Find where the given text appears and provide that cell's center as [X, Y] coordinate. 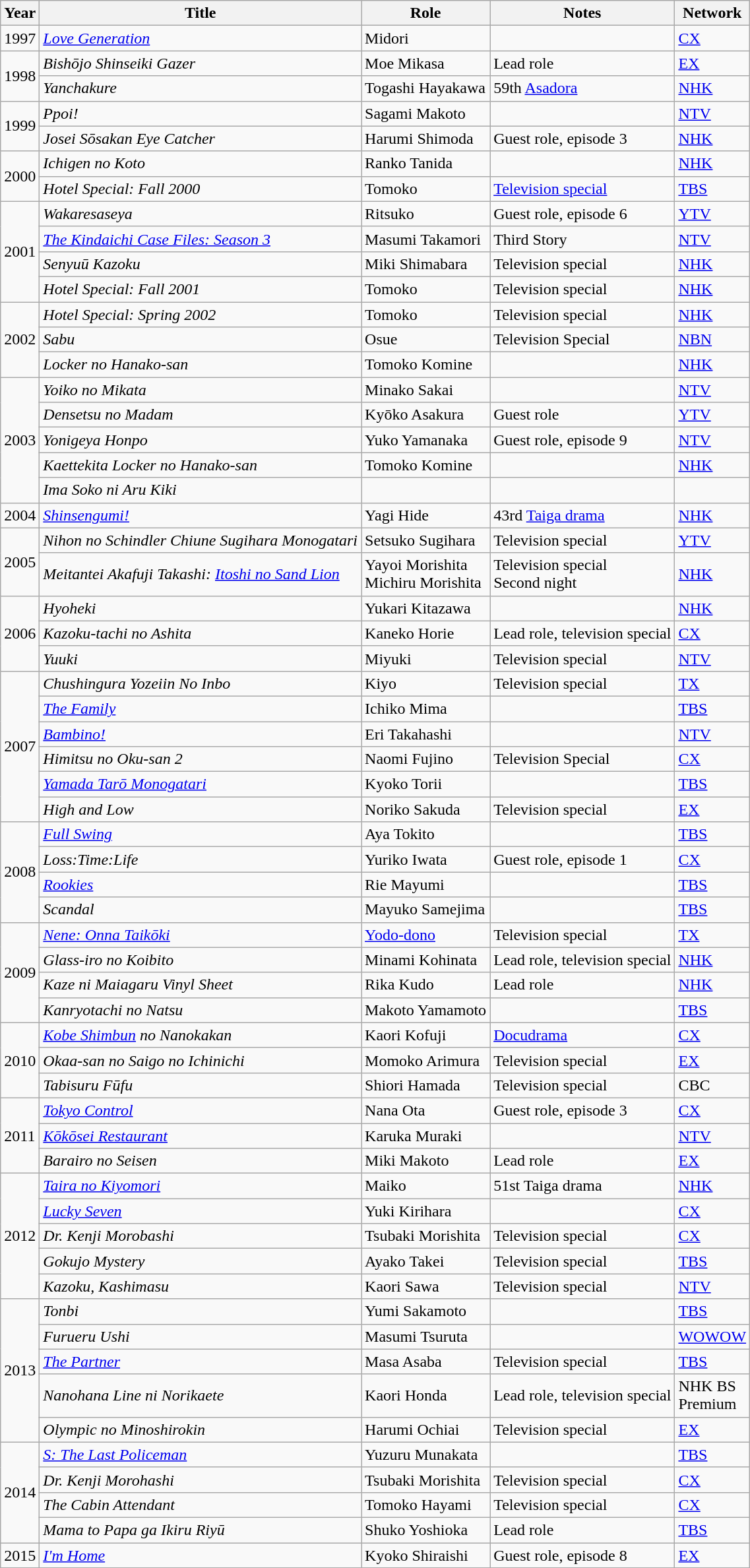
Hotel Special: Spring 2002 [201, 315]
Yayoi MorishitaMichiru Morishita [426, 574]
Kiyo [426, 683]
Togashi Hayakawa [426, 88]
2001 [20, 251]
Setsuko Sugihara [426, 540]
Hotel Special: Fall 2001 [201, 289]
The Partner [201, 1362]
Mama to Papa ga Ikiru Riyū [201, 1530]
Tomoko Hayami [426, 1505]
Kaori Honda [426, 1396]
Kōkōsei Restaurant [201, 1135]
Kazoku-tachi no Ashita [201, 633]
Loss:Time:Life [201, 860]
Tabisuru Fūfu [201, 1085]
Glass-iro no Koibito [201, 960]
Yukari Kitazawa [426, 608]
NHK BSPremium [712, 1396]
Senyuū Kazoku [201, 264]
NBN [712, 340]
The Kindaichi Case Files: Season 3 [201, 239]
Yuko Yamanaka [426, 440]
Bishōjo Shinseiki Gazer [201, 63]
Meitantei Akafuji Takashi: Itoshi no Sand Lion [201, 574]
Ichiko Mima [426, 708]
Miki Makoto [426, 1161]
The Cabin Attendant [201, 1505]
Ranko Tanida [426, 164]
Kobe Shimbun no Nanokakan [201, 1035]
Dr. Kenji Morobashi [201, 1236]
Full Swing [201, 834]
Furueru Ushi [201, 1336]
Kyoko Shiraishi [426, 1555]
Momoko Arimura [426, 1060]
Shiori Hamada [426, 1085]
1997 [20, 38]
Mayuko Samejima [426, 910]
2008 [20, 872]
Kaori Sawa [426, 1286]
Yamada Tarō Monogatari [201, 784]
Hotel Special: Fall 2000 [201, 189]
Dr. Kenji Morohashi [201, 1480]
Densetsu no Madam [201, 415]
Barairo no Seisen [201, 1161]
Guest role, episode 8 [582, 1555]
Tokyo Control [201, 1110]
Lucky Seven [201, 1211]
Kaneko Horie [426, 633]
Kyōko Asakura [426, 415]
Aya Tokito [426, 834]
2002 [20, 340]
Rookies [201, 885]
Miyuki [426, 658]
Tonbi [201, 1311]
Television specialSecond night [582, 574]
Guest role, episode 9 [582, 440]
Scandal [201, 910]
Year [20, 13]
Yuki Kirihara [426, 1211]
Gokujo Mystery [201, 1261]
Makoto Yamamoto [426, 1010]
High and Low [201, 809]
Himitsu no Oku-san 2 [201, 759]
51st Taiga drama [582, 1186]
2004 [20, 515]
Kaettekita Locker no Hanako-san [201, 465]
2000 [20, 176]
1998 [20, 76]
Love Generation [201, 38]
Rika Kudo [426, 985]
2014 [20, 1492]
Shinsengumi! [201, 515]
Yoiko no Mikata [201, 390]
Kyoko Torii [426, 784]
2012 [20, 1236]
WOWOW [712, 1336]
Guest role, episode 1 [582, 860]
59th Asadora [582, 88]
I'm Home [201, 1555]
1999 [20, 126]
Notes [582, 13]
2007 [20, 746]
CBC [712, 1085]
Yuzuru Munakata [426, 1455]
Bambino! [201, 734]
Okaa-san no Saigo no Ichinichi [201, 1060]
Josei Sōsakan Eye Catcher [201, 139]
2011 [20, 1135]
Yuuki [201, 658]
Yagi Hide [426, 515]
Guest role, episode 6 [582, 214]
Yodo-dono [426, 935]
43rd Taiga drama [582, 515]
Osue [426, 340]
Kanryotachi no Natsu [201, 1010]
Karuka Muraki [426, 1135]
Harumi Shimoda [426, 139]
Ayako Takei [426, 1261]
2005 [20, 562]
Yuriko Iwata [426, 860]
Ppoi! [201, 113]
Harumi Ochiai [426, 1429]
Moe Mikasa [426, 63]
2010 [20, 1060]
Nanohana Line ni Norikaete [201, 1396]
Shuko Yoshioka [426, 1530]
Locker no Hanako-san [201, 365]
Masa Asaba [426, 1362]
Network [712, 13]
Docudrama [582, 1035]
Olympic no Minoshirokin [201, 1429]
Sagami Makoto [426, 113]
Title [201, 13]
Wakaresaseya [201, 214]
Guest role [582, 415]
The Family [201, 708]
Kaori Kofuji [426, 1035]
Sabu [201, 340]
Naomi Fujino [426, 759]
2006 [20, 633]
Midori [426, 38]
Nihon no Schindler Chiune Sugihara Monogatari [201, 540]
Nene: Onna Taikōki [201, 935]
Miki Shimabara [426, 264]
Minako Sakai [426, 390]
Ichigen no Koto [201, 164]
Taira no Kiyomori [201, 1186]
Yanchakure [201, 88]
2003 [20, 440]
Masumi Takamori [426, 239]
Noriko Sakuda [426, 809]
Minami Kohinata [426, 960]
Kazoku, Kashimasu [201, 1286]
S: The Last Policeman [201, 1455]
Chushingura Yozeiin No Inbo [201, 683]
Third Story [582, 239]
Ritsuko [426, 214]
Role [426, 13]
Maiko [426, 1186]
Eri Takahashi [426, 734]
Hyoheki [201, 608]
2015 [20, 1555]
2009 [20, 972]
Yonigeya Honpo [201, 440]
Nana Ota [426, 1110]
Yumi Sakamoto [426, 1311]
Ima Soko ni Aru Kiki [201, 490]
Masumi Tsuruta [426, 1336]
Rie Mayumi [426, 885]
Kaze ni Maiagaru Vinyl Sheet [201, 985]
2013 [20, 1371]
